Provide the (X, Y) coordinate of the cell's center where the given text is located.  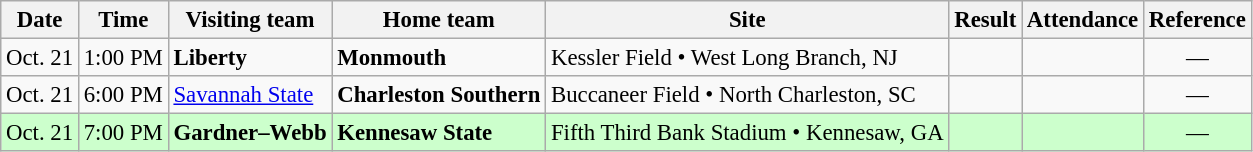
Time (123, 20)
Monmouth (439, 58)
Savannah State (250, 95)
Buccaneer Field • North Charleston, SC (748, 95)
Gardner–Webb (250, 133)
1:00 PM (123, 58)
6:00 PM (123, 95)
Kessler Field • West Long Branch, NJ (748, 58)
Attendance (1083, 20)
Fifth Third Bank Stadium • Kennesaw, GA (748, 133)
Reference (1198, 20)
Visiting team (250, 20)
Liberty (250, 58)
Date (40, 20)
Charleston Southern (439, 95)
7:00 PM (123, 133)
Result (986, 20)
Site (748, 20)
Kennesaw State (439, 133)
Home team (439, 20)
